Provide the [X, Y] coordinate of the cell's center where the given text is located.  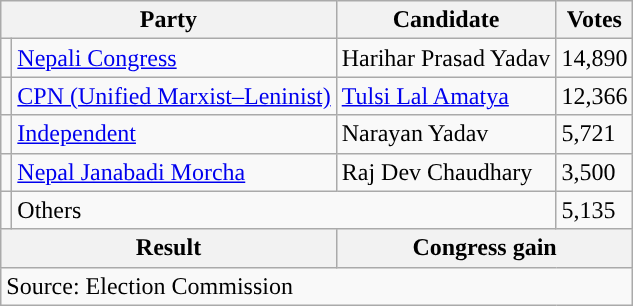
Source: Election Commission [317, 286]
Independent [174, 134]
14,890 [594, 58]
Narayan Yadav [446, 134]
CPN (Unified Marxist–Leninist) [174, 96]
Party [168, 20]
Votes [594, 20]
Nepali Congress [174, 58]
Harihar Prasad Yadav [446, 58]
5,721 [594, 134]
Candidate [446, 20]
Raj Dev Chaudhary [446, 172]
12,366 [594, 96]
Congress gain [484, 248]
5,135 [594, 210]
Nepal Janabadi Morcha [174, 172]
Tulsi Lal Amatya [446, 96]
3,500 [594, 172]
Others [284, 210]
Result [168, 248]
